Determine the (X, Y) coordinate at the center of the cell enclosing the given text.  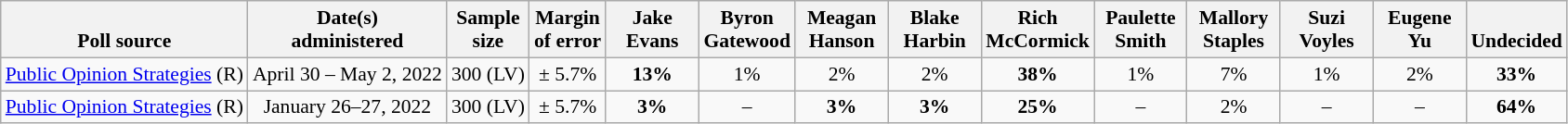
January 26–27, 2022 (347, 107)
Undecided (1516, 30)
EugeneYu (1419, 30)
13% (652, 74)
Samplesize (489, 30)
MalloryStaples (1234, 30)
25% (1038, 107)
Marginof error (568, 30)
JakeEvans (652, 30)
ByronGatewood (747, 30)
Poll source (124, 30)
33% (1516, 74)
SuziVoyles (1326, 30)
RichMcCormick (1038, 30)
7% (1234, 74)
Date(s)administered (347, 30)
38% (1038, 74)
MeaganHanson (842, 30)
April 30 – May 2, 2022 (347, 74)
BlakeHarbin (934, 30)
PauletteSmith (1141, 30)
64% (1516, 107)
